Search for the cell housing the specified text and yield its (x, y) center coordinate. 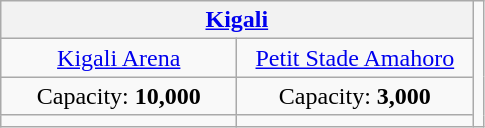
Capacity: 3,000 (355, 96)
Capacity: 10,000 (119, 96)
Kigali Arena (119, 58)
Kigali (237, 20)
Petit Stade Amahoro (355, 58)
